For the text-containing cell, return its midpoint in [x, y] coordinate format. 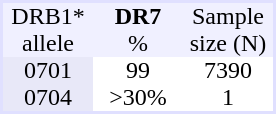
>30% [138, 98]
DRB1* [48, 16]
1 [228, 98]
size (N) [228, 44]
0701 [48, 70]
allele [48, 44]
7390 [228, 70]
DR7 [138, 16]
Sample [228, 16]
99 [138, 70]
0704 [48, 98]
% [138, 44]
